Determine the (X, Y) coordinate at the center of the cell enclosing the given text.  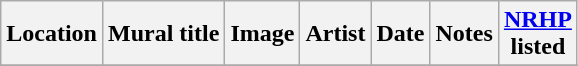
Date (400, 34)
Artist (336, 34)
Mural title (163, 34)
Location (52, 34)
Notes (464, 34)
NRHPlisted (538, 34)
Image (262, 34)
